Return [X, Y] of the center of cell containing provided text 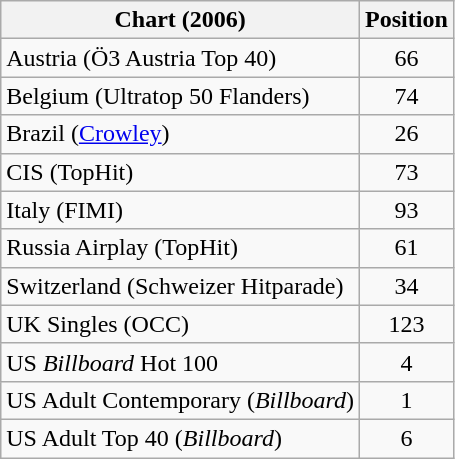
66 [407, 58]
34 [407, 286]
6 [407, 438]
UK Singles (OCC) [180, 324]
Belgium (Ultratop 50 Flanders) [180, 96]
Chart (2006) [180, 20]
Position [407, 20]
1 [407, 400]
93 [407, 210]
61 [407, 248]
123 [407, 324]
Switzerland (Schweizer Hitparade) [180, 286]
4 [407, 362]
Russia Airplay (TopHit) [180, 248]
CIS (TopHit) [180, 172]
US Adult Top 40 (Billboard) [180, 438]
74 [407, 96]
Italy (FIMI) [180, 210]
73 [407, 172]
US Adult Contemporary (Billboard) [180, 400]
Austria (Ö3 Austria Top 40) [180, 58]
Brazil (Crowley) [180, 134]
26 [407, 134]
US Billboard Hot 100 [180, 362]
